Return the [x, y] coordinate for the center point of the cell that contains the specified text.  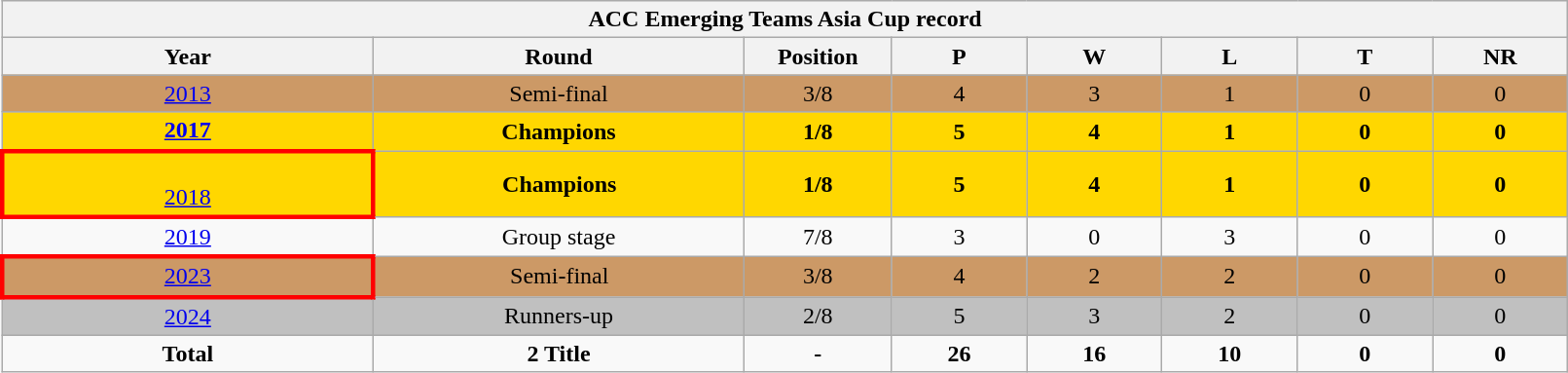
L [1230, 56]
26 [960, 354]
- [818, 354]
ACC Emerging Teams Asia Cup record [784, 19]
W [1094, 56]
Year [187, 56]
2018 [187, 183]
2/8 [818, 317]
2024 [187, 317]
2013 [187, 93]
Total [187, 354]
2 Title [559, 354]
Group stage [559, 238]
Position [818, 56]
16 [1094, 354]
10 [1230, 354]
2023 [187, 277]
P [960, 56]
2019 [187, 238]
Runners-up [559, 317]
7/8 [818, 238]
T [1365, 56]
Round [559, 56]
NR [1501, 56]
2017 [187, 131]
